Extract the (X, Y) coordinate from the center of the cell holding the provided text.  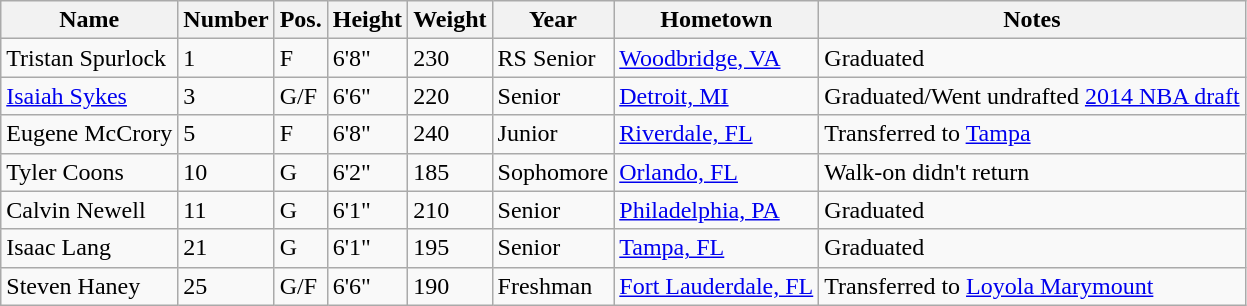
Walk-on didn't return (1032, 172)
Tyler Coons (90, 172)
Tristan Spurlock (90, 58)
Orlando, FL (716, 172)
Riverdale, FL (716, 134)
10 (226, 172)
Notes (1032, 20)
Number (226, 20)
230 (450, 58)
1 (226, 58)
190 (450, 286)
Tampa, FL (716, 248)
21 (226, 248)
Calvin Newell (90, 210)
Pos. (300, 20)
Junior (553, 134)
25 (226, 286)
Transferred to Loyola Marymount (1032, 286)
Height (367, 20)
Hometown (716, 20)
Steven Haney (90, 286)
5 (226, 134)
195 (450, 248)
6'2" (367, 172)
Detroit, MI (716, 96)
220 (450, 96)
11 (226, 210)
Graduated/Went undrafted 2014 NBA draft (1032, 96)
Philadelphia, PA (716, 210)
Isaiah Sykes (90, 96)
Eugene McCrory (90, 134)
240 (450, 134)
185 (450, 172)
Isaac Lang (90, 248)
Name (90, 20)
Sophomore (553, 172)
3 (226, 96)
Fort Lauderdale, FL (716, 286)
RS Senior (553, 58)
Year (553, 20)
Transferred to Tampa (1032, 134)
210 (450, 210)
Weight (450, 20)
Woodbridge, VA (716, 58)
Freshman (553, 286)
